Return (X, Y) of the center of cell containing provided text 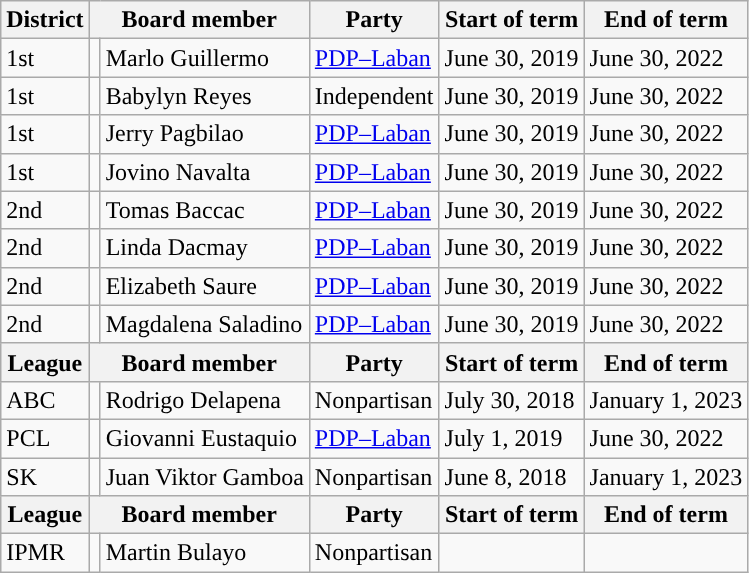
Tomas Baccac (204, 210)
Rodrigo Delapena (204, 400)
Magdalena Saladino (204, 324)
SK (45, 477)
Jovino Navalta (204, 172)
July 30, 2018 (512, 400)
ABC (45, 400)
Jerry Pagbilao (204, 134)
Juan Viktor Gamboa (204, 477)
Martin Bulayo (204, 553)
Giovanni Eustaquio (204, 438)
Elizabeth Saure (204, 286)
Independent (374, 96)
Linda Dacmay (204, 248)
July 1, 2019 (512, 438)
Babylyn Reyes (204, 96)
District (45, 20)
Marlo Guillermo (204, 58)
IPMR (45, 553)
June 8, 2018 (512, 477)
PCL (45, 438)
